Output the (x, y) coordinate of the center of the cell containing the given text.  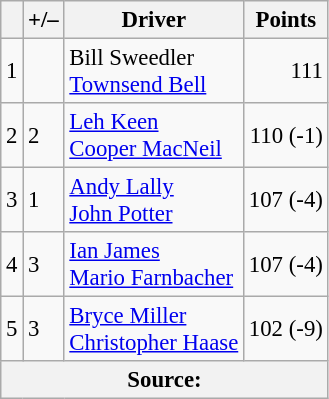
+/– (44, 20)
Bill Sweedler Townsend Bell (154, 72)
Bryce Miller Christopher Haase (154, 330)
Leh Keen Cooper MacNeil (154, 136)
110 (-1) (286, 136)
4 (12, 264)
Driver (154, 20)
5 (12, 330)
Andy Lally John Potter (154, 200)
102 (-9) (286, 330)
111 (286, 72)
Points (286, 20)
Ian James Mario Farnbacher (154, 264)
